Find where the given text appears and provide that cell's center as [X, Y] coordinate. 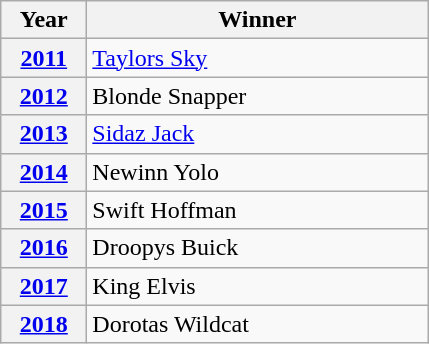
Year [44, 20]
Blonde Snapper [258, 96]
King Elvis [258, 286]
Winner [258, 20]
2017 [44, 286]
Sidaz Jack [258, 134]
Swift Hoffman [258, 210]
2013 [44, 134]
2012 [44, 96]
Taylors Sky [258, 58]
Droopys Buick [258, 248]
Dorotas Wildcat [258, 324]
2014 [44, 172]
2011 [44, 58]
2018 [44, 324]
Newinn Yolo [258, 172]
2016 [44, 248]
2015 [44, 210]
